Scan for the cell matching the given text and deliver its (x, y) coordinate at center. 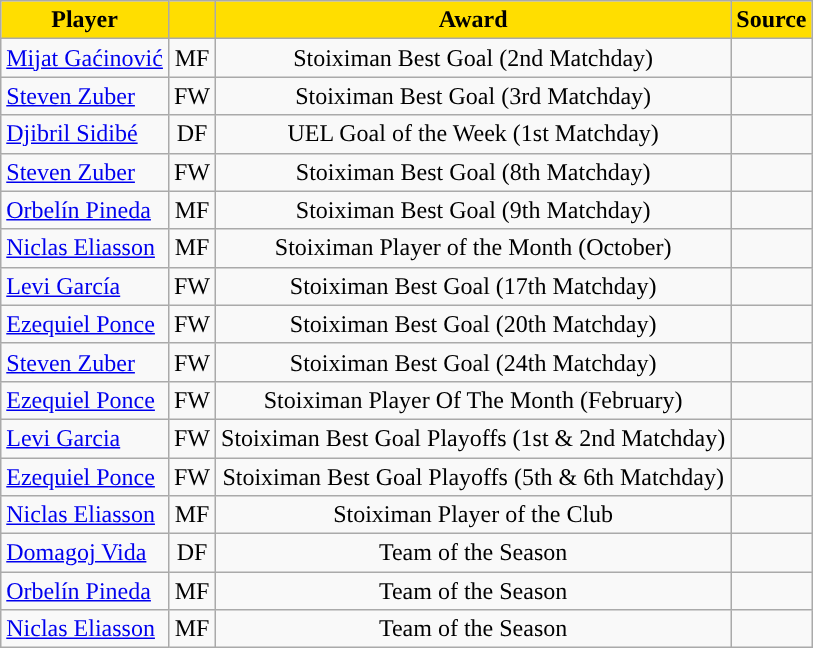
Stoiximan Best Goal (3rd Matchday) (474, 96)
Stoiximan Best Goal Playoffs (5th & 6th Matchday) (474, 477)
Stoiximan Player Of The Month (February) (474, 400)
Award (474, 20)
Djibril Sidibé (85, 134)
UEL Goal of the Week (1st Matchday) (474, 134)
Levi Garcia (85, 438)
Stoiximan Best Goal (24th Matchday) (474, 362)
Stoiximan Player of the Club (474, 515)
Mijat Gaćinović (85, 58)
Stoiximan Best Goal (2nd Matchday) (474, 58)
Stoiximan Best Goal (17th Matchday) (474, 286)
Levi García (85, 286)
Domagoj Vida (85, 553)
Stoiximan Player of the Month (October) (474, 248)
Stoiximan Best Goal (8th Matchday) (474, 172)
Stoiximan Best Goal Playoffs (1st & 2nd Matchday) (474, 438)
Stoiximan Best Goal (9th Matchday) (474, 210)
Stoiximan Best Goal (20th Matchday) (474, 324)
Player (85, 20)
Source (772, 20)
